Locate the cell with the specified text and output its [x, y] center coordinate. 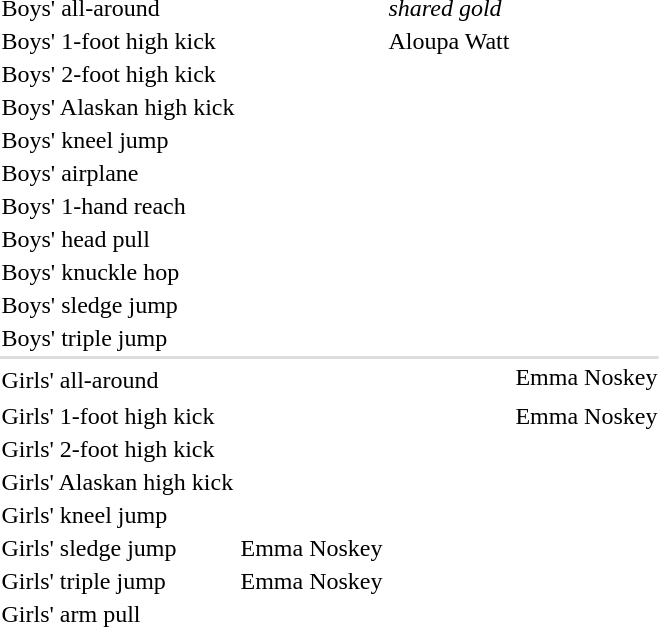
Girls' triple jump [118, 581]
Boys' Alaskan high kick [118, 107]
Girls' sledge jump [118, 548]
Boys' head pull [118, 239]
Boys' knuckle hop [118, 272]
Boys' sledge jump [118, 305]
Boys' 1-foot high kick [118, 41]
Girls' all-around [118, 380]
Boys' triple jump [118, 338]
Girls' 2-foot high kick [118, 449]
Girls' 1-foot high kick [118, 416]
Girls' kneel jump [118, 515]
Boys' airplane [118, 173]
Aloupa Watt [449, 41]
Boys' 2-foot high kick [118, 74]
Boys' 1-hand reach [118, 206]
Boys' kneel jump [118, 140]
Girls' Alaskan high kick [118, 482]
